Locate the cell with the specified text and output its (x, y) center coordinate. 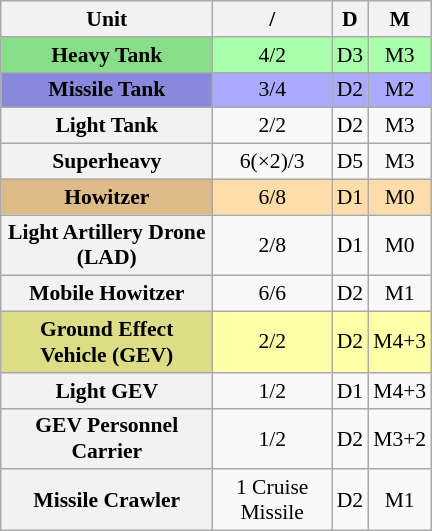
D (350, 19)
Light Tank (107, 126)
GEV Personnel Carrier (107, 438)
2/8 (272, 246)
/ (272, 19)
Missile Tank (107, 90)
M2 (400, 90)
Missile Crawler (107, 500)
Light Artillery Drone (LAD) (107, 246)
6/8 (272, 197)
6/6 (272, 294)
4/2 (272, 55)
Heavy Tank (107, 55)
Superheavy (107, 162)
Mobile Howitzer (107, 294)
D3 (350, 55)
M3+2 (400, 438)
Unit (107, 19)
Ground Effect Vehicle (GEV) (107, 342)
Light GEV (107, 391)
Howitzer (107, 197)
1 Cruise Missile (272, 500)
D5 (350, 162)
3/4 (272, 90)
M (400, 19)
6(×2)/3 (272, 162)
